Determine the [x, y] coordinate at the center of the cell enclosing the given text.  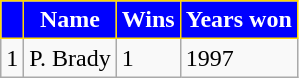
Wins [148, 20]
1997 [238, 58]
Years won [238, 20]
P. Brady [70, 58]
Name [70, 20]
